Extract the [x, y] coordinate from the center of the cell holding the provided text.  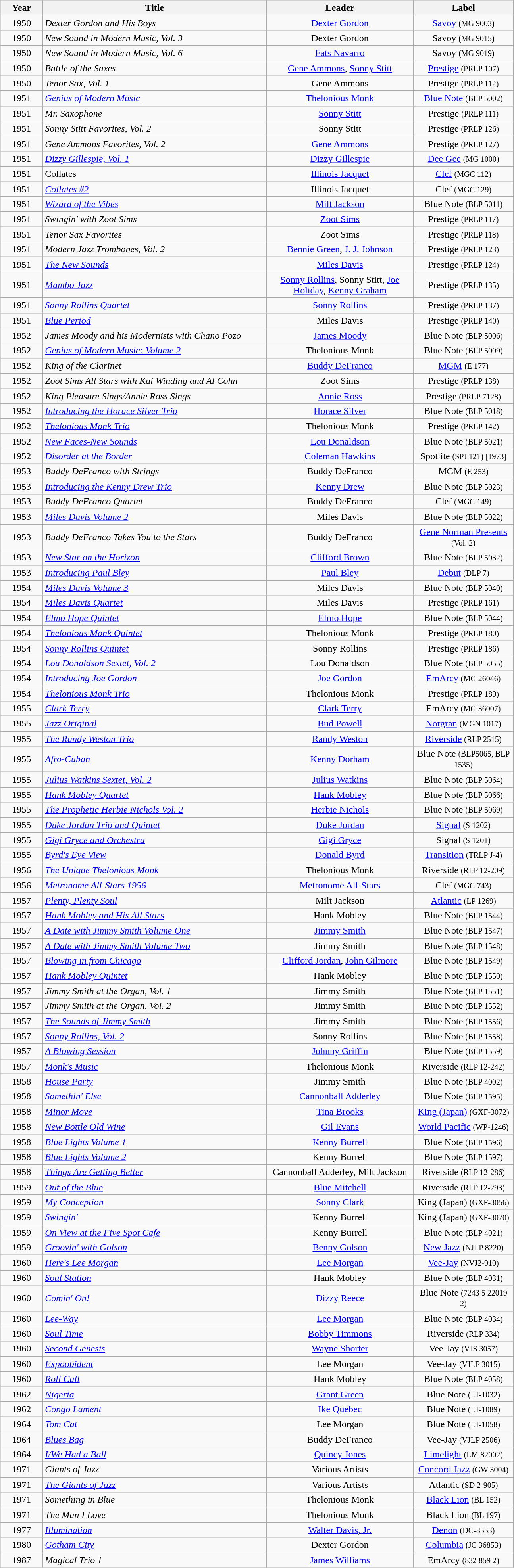
Clef (MGC 743) [464, 885]
Groovin' with Golson [155, 1248]
1980 [21, 1545]
James Moody and his Modernists with Chano Pozo [155, 335]
Limelight (LM 82002) [464, 1455]
King (Japan) (GXF-3056) [464, 1202]
Here's Lee Morgan [155, 1263]
Dizzy Reece [340, 1298]
Riverside (RLP 12-293) [464, 1187]
James Moody [340, 335]
King of the Clarinet [155, 366]
Cannonball Adderley [340, 1096]
Fats Navarro [340, 53]
Blue Note (BLP 1559) [464, 1051]
Comin' On! [155, 1298]
Dee Gee (MG 1000) [464, 159]
Prestige (PRLP 117) [464, 219]
Elmo Hope Quintet [155, 618]
Second Genesis [155, 1349]
Jimmy Smith at the Organ, Vol. 1 [155, 991]
A Blowing Session [155, 1051]
Signal (S 1201) [464, 840]
Mr. Saxophone [155, 113]
Something in Blue [155, 1500]
The Sounds of Jimmy Smith [155, 1021]
Tom Cat [155, 1424]
New Jazz (NJLP 8220) [464, 1248]
Miles Davis Volume 3 [155, 588]
Blue Mitchell [340, 1187]
Riverside (RLP 12-286) [464, 1172]
Vee-Jay (NVJ2-910) [464, 1263]
Debut (DLP 7) [464, 573]
Leader [340, 8]
Kenny Dorham [340, 759]
Blue Note (BLP 5069) [464, 810]
Blue Lights Volume 2 [155, 1157]
Atlantic (LP 1269) [464, 900]
Buddy DeFranco Quartet [155, 502]
Roll Call [155, 1379]
MGM (E 253) [464, 472]
EmArcy (MG 36007) [464, 709]
Giants of Jazz [155, 1470]
Ike Quebec [340, 1409]
Blue Note (BLP 5006) [464, 335]
Blue Note (BLP 5011) [464, 204]
Blue Note (BLP 1597) [464, 1157]
Buddy DeFranco with Strings [155, 472]
Prestige (PRLP 126) [464, 128]
Black Lion (BL 152) [464, 1500]
Donald Byrd [340, 855]
Magical Trio 1 [155, 1560]
Dizzy Gillespie, Vol. 1 [155, 159]
Blue Note (BLP 1596) [464, 1142]
Introducing the Kenny Drew Trio [155, 487]
New Faces-New Sounds [155, 441]
Julius Watkins Sextet, Vol. 2 [155, 780]
Clifford Brown [340, 558]
Blue Note (BLP 1549) [464, 961]
Blue Note (BLP 5021) [464, 441]
Paul Bley [340, 573]
House Party [155, 1081]
Sonny Rollins Quintet [155, 648]
Blue Note (BLP 4034) [464, 1319]
Gene Ammons Favorites, Vol. 2 [155, 144]
Randy Weston [340, 739]
Swingin' with Zoot Sims [155, 219]
Elmo Hope [340, 618]
Blue Note (BLP 1595) [464, 1096]
Buddy DeFranco Takes You to the Stars [155, 537]
The Unique Thelonious Monk [155, 870]
The New Sounds [155, 265]
Nigeria [155, 1394]
Johnny Griffin [340, 1051]
Blue Note (BLP 5055) [464, 663]
Blue Note (BLP 1558) [464, 1036]
Congo Lament [155, 1409]
Hank Mobley Quintet [155, 976]
Riverside (RLP 334) [464, 1334]
Prestige (PRLP 111) [464, 113]
Blue Period [155, 320]
King (Japan) (GXF-3072) [464, 1112]
Introducing Joe Gordon [155, 678]
Prestige (PRLP 123) [464, 249]
Prestige (PRLP 180) [464, 633]
Mambo Jazz [155, 285]
Disorder at the Border [155, 456]
The Giants of Jazz [155, 1485]
Benny Golson [340, 1248]
Blue Note (BLP 5066) [464, 795]
Savoy (MG 9019) [464, 53]
Blue Note (BLP 5064) [464, 780]
Prestige (PRLP 186) [464, 648]
Blowing in from Chicago [155, 961]
Prestige (PRLP 161) [464, 603]
Blue Note (BLP 5040) [464, 588]
Battle of the Saxes [155, 68]
Gene Norman Presents (Vol. 2) [464, 537]
I/We Had a Ball [155, 1455]
Duke Jordan [340, 825]
Sonny Rollins Quartet [155, 305]
Walter Davis, Jr. [340, 1530]
King (Japan) (GXF-3070) [464, 1217]
Vee-Jay (VJLP 3015) [464, 1364]
Thelonious Monk Quintet [155, 633]
Blue Note (BLP5065, BLP 1535) [464, 759]
Blue Note (BLP 1551) [464, 991]
Prestige (PRLP 140) [464, 320]
Tenor Sax, Vol. 1 [155, 83]
Gil Evans [340, 1127]
Plenty, Plenty Soul [155, 900]
Genius of Modern Music [155, 98]
Prestige (PRLP 142) [464, 426]
Metronome All-Stars [340, 885]
Prestige (PRLP 118) [464, 234]
The Randy Weston Trio [155, 739]
Blue Note (BLP 5002) [464, 98]
Title [155, 8]
Blue Note (LT-1032) [464, 1394]
Clef (MGC 112) [464, 174]
Introducing Paul Bley [155, 573]
Year [21, 8]
Blue Note (BLP 4002) [464, 1081]
Wayne Shorter [340, 1349]
New Star on the Horizon [155, 558]
Blue Note (BLP 4031) [464, 1278]
Illumination [155, 1530]
Blue Note (BLP 4021) [464, 1233]
Savoy (MG 9003) [464, 23]
1977 [21, 1530]
Kenny Drew [340, 487]
Blue Note (BLP 5023) [464, 487]
Dexter Gordon and His Boys [155, 23]
Cannonball Adderley, Milt Jackson [340, 1172]
Prestige (PRLP 135) [464, 285]
1987 [21, 1560]
Clef (MGC 129) [464, 189]
Minor Move [155, 1112]
Wizard of the Vibes [155, 204]
Denon (DC-8553) [464, 1530]
Blue Note (BLP 5044) [464, 618]
Prestige (PRLP 112) [464, 83]
Spotlite (SPJ 121) [1973] [464, 456]
Zoot Sims All Stars with Kai Winding and Al Cohn [155, 381]
Label [464, 8]
Gene Ammons, Sonny Stitt [340, 68]
Soul Time [155, 1334]
Gotham City [155, 1545]
Julius Watkins [340, 780]
Herbie Nichols [340, 810]
Prestige (PRLP 124) [464, 265]
Blue Note (BLP 1550) [464, 976]
Blue Note (BLP 5032) [464, 558]
Gigi Gryce and Orchestra [155, 840]
Somethin' Else [155, 1096]
Introducing the Horace Silver Trio [155, 411]
Blue Note (BLP 1552) [464, 1006]
Modern Jazz Trombones, Vol. 2 [155, 249]
New Bottle Old Wine [155, 1127]
Blue Lights Volume 1 [155, 1142]
Hank Mobley Quartet [155, 795]
New Sound in Modern Music, Vol. 6 [155, 53]
Lou Donaldson Sextet, Vol. 2 [155, 663]
Prestige (PRLP 107) [464, 68]
Blue Note (BLP 1544) [464, 915]
Prestige (PRLP 189) [464, 694]
Miles Davis Volume 2 [155, 517]
Atlantic (SD 2-905) [464, 1485]
Jazz Original [155, 724]
Quincy Jones [340, 1455]
Joe Gordon [340, 678]
Norgran (MGN 1017) [464, 724]
Blue Note (LT-1089) [464, 1409]
Sonny Stitt Favorites, Vol. 2 [155, 128]
Collates [155, 174]
Bennie Green, J. J. Johnson [340, 249]
MGM (E 177) [464, 366]
Columbia (JC 36853) [464, 1545]
Dizzy Gillespie [340, 159]
Blue Note (BLP 1547) [464, 930]
Savoy (MG 9015) [464, 38]
Expoobident [155, 1364]
Monk's Music [155, 1066]
New Sound in Modern Music, Vol. 3 [155, 38]
James Williams [340, 1560]
Blue Note (7243 5 22019 2) [464, 1298]
Metronome All-Stars 1956 [155, 885]
Black Lion (BL 197) [464, 1515]
Sonny Clark [340, 1202]
Swingin' [155, 1217]
Sonny Rollins, Vol. 2 [155, 1036]
Duke Jordan Trio and Quintet [155, 825]
Prestige (PRLP 127) [464, 144]
A Date with Jimmy Smith Volume One [155, 930]
The Man I Love [155, 1515]
Lee-Way [155, 1319]
My Conception [155, 1202]
Transition (TRLP J-4) [464, 855]
Concord Jazz (GW 3004) [464, 1470]
Blue Note (BLP 5018) [464, 411]
Blue Note (BLP 4058) [464, 1379]
Vee-Jay (VJLP 2506) [464, 1439]
EmArcy (MG 26046) [464, 678]
Tina Brooks [340, 1112]
World Pacific (WP-1246) [464, 1127]
Jimmy Smith at the Organ, Vol. 2 [155, 1006]
Afro-Cuban [155, 759]
Annie Ross [340, 396]
Vee-Jay (VJS 3057) [464, 1349]
Collates #2 [155, 189]
Bud Powell [340, 724]
Blue Note (BLP 5009) [464, 351]
King Pleasure Sings/Annie Ross Sings [155, 396]
EmArcy (832 859 2) [464, 1560]
Hank Mobley and His All Stars [155, 915]
Bobby Timmons [340, 1334]
Grant Green [340, 1394]
Blue Note (LT-1058) [464, 1424]
Riverside (RLP 12-209) [464, 870]
On View at the Five Spot Cafe [155, 1233]
Riverside (RLP 2515) [464, 739]
Out of the Blue [155, 1187]
Miles Davis Quartet [155, 603]
Coleman Hawkins [340, 456]
Tenor Sax Favorites [155, 234]
Clifford Jordan, John Gilmore [340, 961]
Prestige (PRLP 7128) [464, 396]
The Prophetic Herbie Nichols Vol. 2 [155, 810]
Byrd's Eye View [155, 855]
Horace Silver [340, 411]
Prestige (PRLP 137) [464, 305]
A Date with Jimmy Smith Volume Two [155, 946]
Blue Note (BLP 1556) [464, 1021]
Blues Bag [155, 1439]
Soul Station [155, 1278]
Gigi Gryce [340, 840]
Blue Note (BLP 5022) [464, 517]
Genius of Modern Music: Volume 2 [155, 351]
Sonny Rollins, Sonny Stitt, Joe Holiday, Kenny Graham [340, 285]
Things Are Getting Better [155, 1172]
Clef (MGC 149) [464, 502]
Prestige (PRLP 138) [464, 381]
Signal (S 1202) [464, 825]
Riverside (RLP 12-242) [464, 1066]
Blue Note (BLP 1548) [464, 946]
